Output the [X, Y] coordinate of the center of the cell containing the given text.  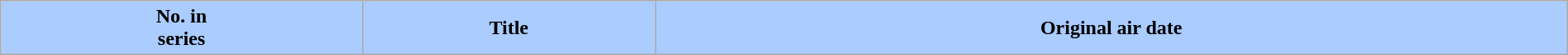
Original air date [1111, 28]
Title [509, 28]
No. inseries [182, 28]
